Identify which cell holds the provided text, then report its [X, Y] central coordinate. 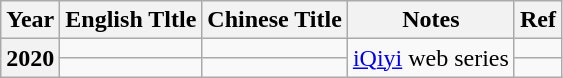
Ref [538, 20]
Year [30, 20]
iQiyi web series [430, 58]
English Tltle [131, 20]
Chinese Title [275, 20]
Notes [430, 20]
2020 [30, 58]
